Provide the [X, Y] coordinate of the cell's center where the given text is located.  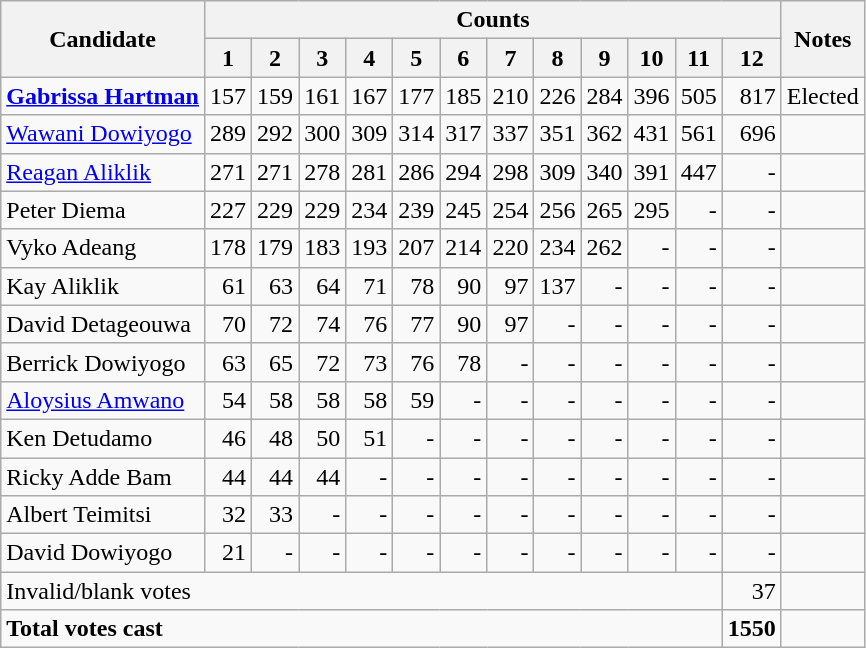
137 [558, 286]
Invalid/blank votes [362, 591]
161 [322, 96]
51 [370, 438]
447 [698, 172]
Gabrissa Hartman [103, 96]
Notes [822, 39]
265 [604, 210]
Candidate [103, 39]
295 [652, 210]
33 [276, 515]
David Dowiyogo [103, 553]
362 [604, 134]
1 [228, 58]
Reagan Aliklik [103, 172]
4 [370, 58]
11 [698, 58]
214 [464, 248]
278 [322, 172]
337 [510, 134]
7 [510, 58]
5 [416, 58]
10 [652, 58]
314 [416, 134]
226 [558, 96]
21 [228, 553]
505 [698, 96]
351 [558, 134]
46 [228, 438]
239 [416, 210]
9 [604, 58]
159 [276, 96]
227 [228, 210]
Berrick Dowiyogo [103, 362]
289 [228, 134]
6 [464, 58]
193 [370, 248]
65 [276, 362]
256 [558, 210]
Kay Aliklik [103, 286]
Elected [822, 96]
74 [322, 324]
Counts [492, 20]
391 [652, 172]
294 [464, 172]
Vyko Adeang [103, 248]
185 [464, 96]
12 [752, 58]
298 [510, 172]
300 [322, 134]
561 [698, 134]
61 [228, 286]
207 [416, 248]
292 [276, 134]
431 [652, 134]
281 [370, 172]
183 [322, 248]
59 [416, 400]
178 [228, 248]
220 [510, 248]
696 [752, 134]
Ken Detudamo [103, 438]
Ricky Adde Bam [103, 477]
2 [276, 58]
32 [228, 515]
286 [416, 172]
54 [228, 400]
3 [322, 58]
340 [604, 172]
157 [228, 96]
396 [652, 96]
210 [510, 96]
245 [464, 210]
64 [322, 286]
1550 [752, 629]
Total votes cast [362, 629]
284 [604, 96]
254 [510, 210]
Peter Diema [103, 210]
177 [416, 96]
179 [276, 248]
50 [322, 438]
Aloysius Amwano [103, 400]
70 [228, 324]
David Detageouwa [103, 324]
Wawani Dowiyogo [103, 134]
317 [464, 134]
Albert Teimitsi [103, 515]
73 [370, 362]
77 [416, 324]
167 [370, 96]
71 [370, 286]
37 [752, 591]
262 [604, 248]
817 [752, 96]
48 [276, 438]
8 [558, 58]
